Detect which cell encompasses the target text, then output its (x, y) center coordinate. 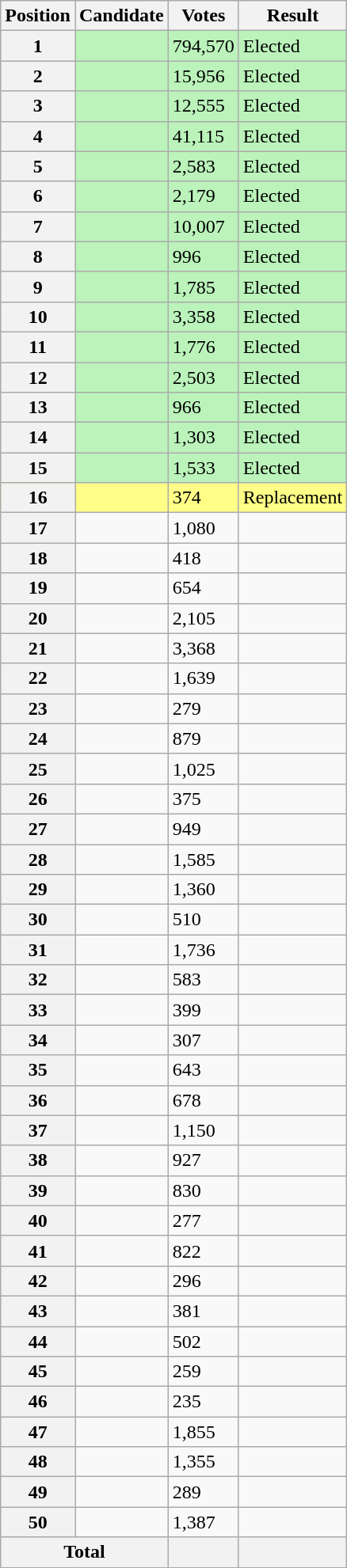
8 (38, 256)
510 (203, 920)
277 (203, 1221)
29 (38, 890)
1,533 (203, 468)
1,080 (203, 528)
1,585 (203, 859)
583 (203, 980)
50 (38, 1522)
235 (203, 1402)
23 (38, 708)
10,007 (203, 226)
48 (38, 1462)
2 (38, 76)
996 (203, 256)
1,855 (203, 1432)
6 (38, 196)
21 (38, 648)
3,368 (203, 648)
14 (38, 438)
307 (203, 1040)
15 (38, 468)
41 (38, 1251)
20 (38, 618)
42 (38, 1281)
24 (38, 738)
418 (203, 558)
32 (38, 980)
966 (203, 408)
17 (38, 528)
259 (203, 1372)
41,115 (203, 136)
830 (203, 1190)
4 (38, 136)
19 (38, 588)
30 (38, 920)
37 (38, 1130)
949 (203, 829)
Replacement (292, 498)
18 (38, 558)
2,179 (203, 196)
12 (38, 378)
7 (38, 226)
Votes (203, 16)
36 (38, 1100)
5 (38, 166)
296 (203, 1281)
15,956 (203, 76)
3,358 (203, 317)
794,570 (203, 46)
25 (38, 769)
43 (38, 1311)
1,303 (203, 438)
9 (38, 287)
879 (203, 738)
375 (203, 799)
47 (38, 1432)
927 (203, 1160)
643 (203, 1070)
381 (203, 1311)
Total (85, 1552)
289 (203, 1492)
26 (38, 799)
28 (38, 859)
279 (203, 708)
45 (38, 1372)
46 (38, 1402)
38 (38, 1160)
16 (38, 498)
40 (38, 1221)
2,105 (203, 618)
678 (203, 1100)
34 (38, 1040)
Candidate (121, 16)
1,355 (203, 1462)
822 (203, 1251)
1,150 (203, 1130)
13 (38, 408)
33 (38, 1010)
11 (38, 347)
31 (38, 950)
Position (38, 16)
2,583 (203, 166)
27 (38, 829)
1,785 (203, 287)
374 (203, 498)
2,503 (203, 378)
Result (292, 16)
44 (38, 1342)
35 (38, 1070)
49 (38, 1492)
10 (38, 317)
399 (203, 1010)
1,639 (203, 678)
502 (203, 1342)
1,776 (203, 347)
1,387 (203, 1522)
1,025 (203, 769)
1 (38, 46)
39 (38, 1190)
12,555 (203, 106)
1,736 (203, 950)
654 (203, 588)
22 (38, 678)
3 (38, 106)
1,360 (203, 890)
